Pinpoint the cell where the given text exists, returning its [X, Y] midpoint coordinate. 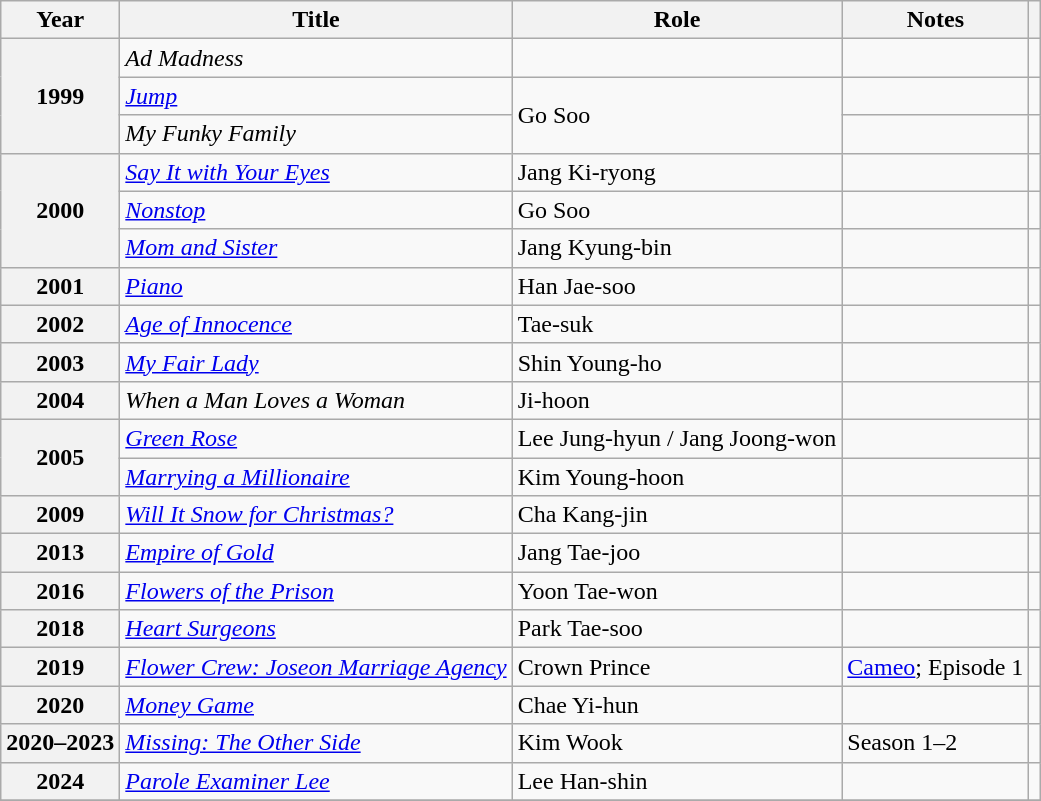
2024 [60, 781]
Ji-hoon [677, 400]
Jump [316, 96]
Money Game [316, 705]
Marrying a Millionaire [316, 477]
Lee Han-shin [677, 781]
Kim Young-hoon [677, 477]
Green Rose [316, 438]
Will It Snow for Christmas? [316, 515]
Age of Innocence [316, 324]
Lee Jung-hyun / Jang Joong-won [677, 438]
Chae Yi-hun [677, 705]
2003 [60, 362]
Title [316, 20]
My Funky Family [316, 134]
Flowers of the Prison [316, 591]
2013 [60, 553]
Notes [936, 20]
Jang Kyung-bin [677, 248]
Heart Surgeons [316, 629]
Jang Tae-joo [677, 553]
2016 [60, 591]
Shin Young-ho [677, 362]
My Fair Lady [316, 362]
Role [677, 20]
2020 [60, 705]
Piano [316, 286]
Season 1–2 [936, 743]
Nonstop [316, 210]
Crown Prince [677, 667]
Kim Wook [677, 743]
2004 [60, 400]
2002 [60, 324]
2001 [60, 286]
Cameo; Episode 1 [936, 667]
2018 [60, 629]
Empire of Gold [316, 553]
1999 [60, 96]
Jang Ki-ryong [677, 172]
Cha Kang-jin [677, 515]
Mom and Sister [316, 248]
Parole Examiner Lee [316, 781]
Park Tae-soo [677, 629]
2009 [60, 515]
Yoon Tae-won [677, 591]
2005 [60, 457]
Flower Crew: Joseon Marriage Agency [316, 667]
Ad Madness [316, 58]
Han Jae-soo [677, 286]
Year [60, 20]
When a Man Loves a Woman [316, 400]
2020–2023 [60, 743]
Say It with Your Eyes [316, 172]
Tae-suk [677, 324]
2000 [60, 210]
Missing: The Other Side [316, 743]
2019 [60, 667]
